Pinpoint the cell where the given text exists, returning its [X, Y] midpoint coordinate. 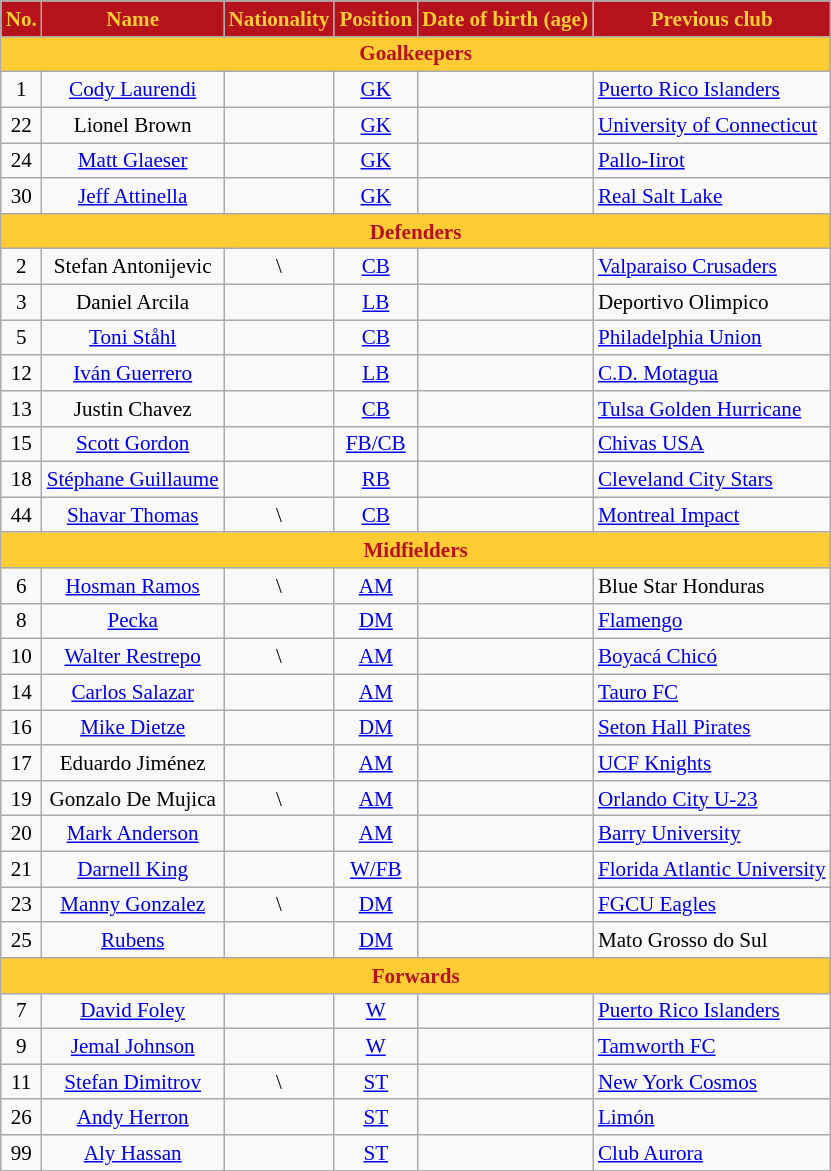
Limón [712, 1116]
Deportivo Olimpico [712, 302]
6 [22, 586]
Previous club [712, 18]
23 [22, 904]
Jemal Johnson [133, 1046]
Tamworth FC [712, 1046]
Club Aurora [712, 1152]
Flamengo [712, 620]
5 [22, 338]
25 [22, 940]
Seton Hall Pirates [712, 728]
FB/CB [376, 444]
Rubens [133, 940]
Forwards [416, 976]
David Foley [133, 1010]
Carlos Salazar [133, 692]
2 [22, 266]
Iván Guerrero [133, 372]
Boyacá Chicó [712, 656]
Pallo-Iirot [712, 160]
Date of birth (age) [505, 18]
W/FB [376, 868]
19 [22, 798]
7 [22, 1010]
Mike Dietze [133, 728]
Defenders [416, 230]
Gonzalo De Mujica [133, 798]
15 [22, 444]
Cleveland City Stars [712, 480]
99 [22, 1152]
Florida Atlantic University [712, 868]
30 [22, 196]
Philadelphia Union [712, 338]
22 [22, 124]
Matt Glaeser [133, 160]
12 [22, 372]
Goalkeepers [416, 54]
Scott Gordon [133, 444]
Andy Herron [133, 1116]
Hosman Ramos [133, 586]
University of Connecticut [712, 124]
C.D. Motagua [712, 372]
20 [22, 834]
Nationality [280, 18]
RB [376, 480]
3 [22, 302]
Jeff Attinella [133, 196]
13 [22, 408]
Walter Restrepo [133, 656]
Stefan Antonijevic [133, 266]
Barry University [712, 834]
No. [22, 18]
Mark Anderson [133, 834]
Midfielders [416, 550]
Darnell King [133, 868]
Aly Hassan [133, 1152]
Name [133, 18]
Cody Laurendi [133, 90]
Tulsa Golden Hurricane [712, 408]
Orlando City U-23 [712, 798]
Manny Gonzalez [133, 904]
Tauro FC [712, 692]
10 [22, 656]
Mato Grosso do Sul [712, 940]
9 [22, 1046]
New York Cosmos [712, 1082]
44 [22, 514]
Montreal Impact [712, 514]
16 [22, 728]
Blue Star Honduras [712, 586]
17 [22, 762]
Shavar Thomas [133, 514]
Justin Chavez [133, 408]
Position [376, 18]
Toni Ståhl [133, 338]
FGCU Eagles [712, 904]
Eduardo Jiménez [133, 762]
Chivas USA [712, 444]
Stéphane Guillaume [133, 480]
21 [22, 868]
Stefan Dimitrov [133, 1082]
Lionel Brown [133, 124]
14 [22, 692]
Daniel Arcila [133, 302]
1 [22, 90]
Valparaiso Crusaders [712, 266]
8 [22, 620]
24 [22, 160]
18 [22, 480]
UCF Knights [712, 762]
Pecka [133, 620]
Real Salt Lake [712, 196]
11 [22, 1082]
26 [22, 1116]
